From the cell containing the given text, extract its center point as [X, Y] coordinate. 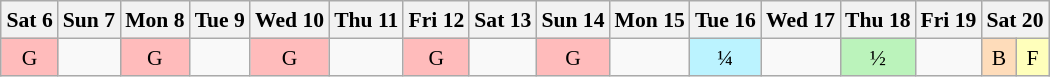
Wed 17 [800, 20]
Fri 19 [949, 20]
¼ [726, 56]
Sat 6 [29, 20]
B [998, 56]
Sun 7 [89, 20]
Sat 20 [1014, 20]
Mon 8 [154, 20]
Tue 9 [220, 20]
Tue 16 [726, 20]
Fri 12 [436, 20]
Wed 10 [290, 20]
Thu 11 [366, 20]
Sun 14 [572, 20]
Thu 18 [878, 20]
F [1033, 56]
Mon 15 [650, 20]
Sat 13 [502, 20]
½ [878, 56]
